Provide the [x, y] coordinate of the cell's center where the given text is located.  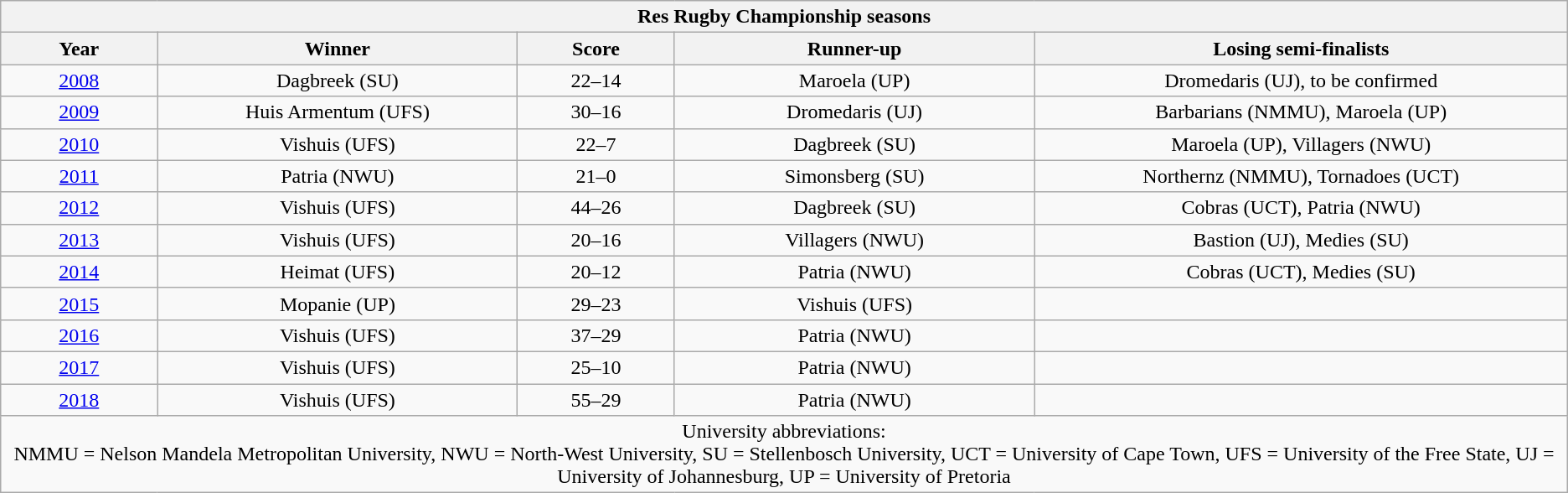
Score [596, 49]
2015 [79, 304]
Barbarians (NMMU), Maroela (UP) [1301, 112]
30–16 [596, 112]
37–29 [596, 335]
Winner [338, 49]
22–14 [596, 80]
Dromedaris (UJ) [854, 112]
Maroela (UP) [854, 80]
Cobras (UCT), Patria (NWU) [1301, 208]
Year [79, 49]
2011 [79, 176]
29–23 [596, 304]
2010 [79, 144]
Simonsberg (SU) [854, 176]
Heimat (UFS) [338, 272]
Losing semi-finalists [1301, 49]
2012 [79, 208]
2016 [79, 335]
20–12 [596, 272]
Runner-up [854, 49]
20–16 [596, 240]
2017 [79, 367]
2013 [79, 240]
Res Rugby Championship seasons [784, 17]
Cobras (UCT), Medies (SU) [1301, 272]
2014 [79, 272]
Dromedaris (UJ), to be confirmed [1301, 80]
2018 [79, 400]
Huis Armentum (UFS) [338, 112]
Northernz (NMMU), Tornadoes (UCT) [1301, 176]
Maroela (UP), Villagers (NWU) [1301, 144]
Mopanie (UP) [338, 304]
21–0 [596, 176]
Villagers (NWU) [854, 240]
25–10 [596, 367]
55–29 [596, 400]
2008 [79, 80]
Bastion (UJ), Medies (SU) [1301, 240]
22–7 [596, 144]
2009 [79, 112]
44–26 [596, 208]
